Return [x, y] of the center of cell containing provided text 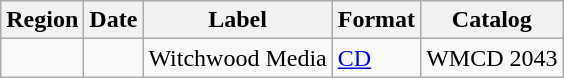
Date [114, 20]
WMCD 2043 [492, 58]
Label [238, 20]
CD [376, 58]
Region [42, 20]
Format [376, 20]
Catalog [492, 20]
Witchwood Media [238, 58]
